Identify which cell holds the provided text, then report its [X, Y] central coordinate. 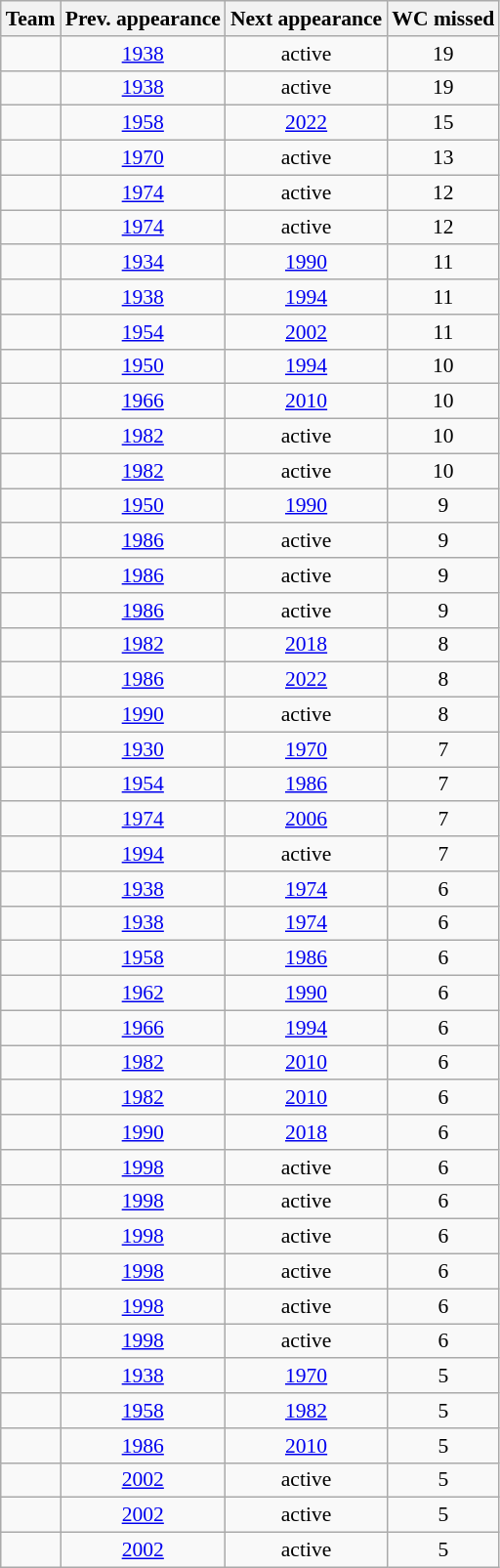
15 [443, 123]
13 [443, 158]
1962 [143, 994]
Team [31, 19]
Next appearance [307, 19]
Prev. appearance [143, 19]
2006 [307, 820]
WC missed [443, 19]
1934 [143, 263]
1930 [143, 749]
